Pinpoint the cell where the given text exists, returning its (X, Y) midpoint coordinate. 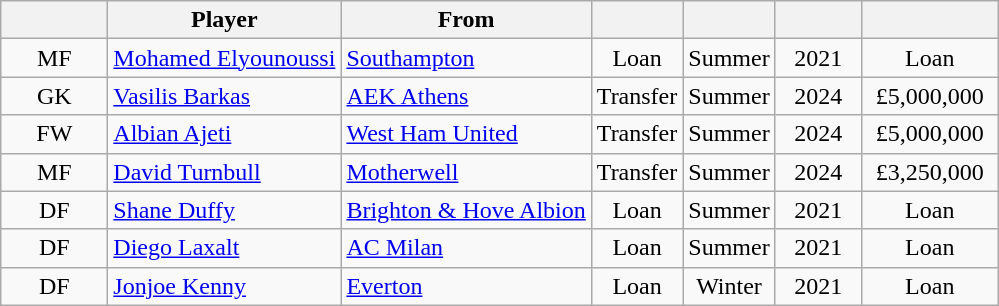
Jonjoe Kenny (224, 286)
Vasilis Barkas (224, 96)
Albian Ajeti (224, 134)
Winter (729, 286)
West Ham United (466, 134)
FW (54, 134)
Shane Duffy (224, 210)
Brighton & Hove Albion (466, 210)
Player (224, 20)
Motherwell (466, 172)
AC Milan (466, 248)
Southampton (466, 58)
David Turnbull (224, 172)
Mohamed Elyounoussi (224, 58)
Diego Laxalt (224, 248)
Everton (466, 286)
AEK Athens (466, 96)
£3,250,000 (930, 172)
GK (54, 96)
From (466, 20)
